Search for the cell housing the specified text and yield its [X, Y] center coordinate. 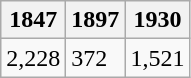
1897 [96, 20]
1930 [158, 20]
1,521 [158, 58]
1847 [34, 20]
372 [96, 58]
2,228 [34, 58]
